Extract the [X, Y] coordinate from the center of the cell holding the provided text.  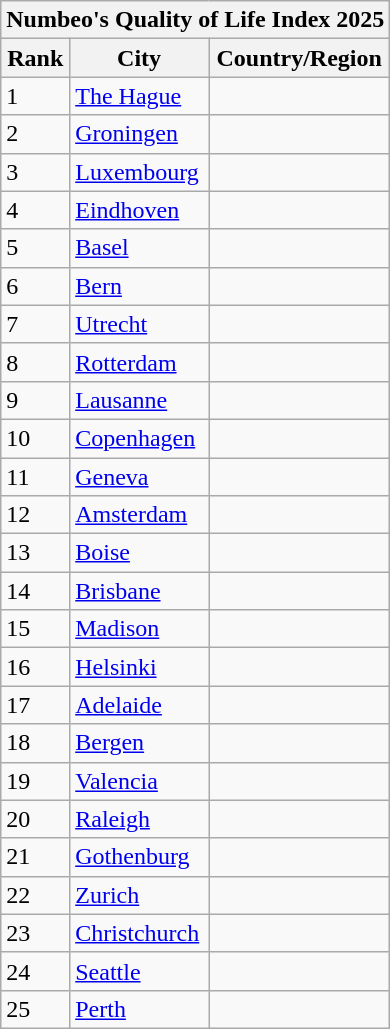
Bern [140, 286]
Luxembourg [140, 172]
Eindhoven [140, 210]
24 [36, 971]
Adelaide [140, 705]
Amsterdam [140, 515]
8 [36, 362]
15 [36, 629]
20 [36, 819]
Lausanne [140, 400]
14 [36, 591]
17 [36, 705]
11 [36, 477]
5 [36, 248]
7 [36, 324]
6 [36, 286]
Numbeo's Quality of Life Index 2025 [196, 20]
The Hague [140, 96]
Geneva [140, 477]
Copenhagen [140, 438]
3 [36, 172]
Bergen [140, 743]
12 [36, 515]
Christchurch [140, 933]
2 [36, 134]
Groningen [140, 134]
Helsinki [140, 667]
Country/Region [298, 58]
19 [36, 781]
22 [36, 895]
City [140, 58]
Basel [140, 248]
10 [36, 438]
Boise [140, 553]
16 [36, 667]
Brisbane [140, 591]
4 [36, 210]
Rotterdam [140, 362]
18 [36, 743]
13 [36, 553]
23 [36, 933]
25 [36, 1009]
Raleigh [140, 819]
Perth [140, 1009]
21 [36, 857]
Valencia [140, 781]
Utrecht [140, 324]
Gothenburg [140, 857]
Zurich [140, 895]
Madison [140, 629]
1 [36, 96]
Rank [36, 58]
Seattle [140, 971]
9 [36, 400]
